Determine the [x, y] coordinate at the center of the cell enclosing the given text.  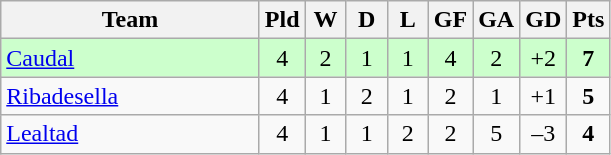
–3 [544, 134]
+2 [544, 58]
GD [544, 20]
W [326, 20]
7 [588, 58]
GA [496, 20]
Caudal [130, 58]
L [408, 20]
Pts [588, 20]
Team [130, 20]
+1 [544, 96]
Lealtad [130, 134]
GF [450, 20]
Ribadesella [130, 96]
D [366, 20]
Pld [282, 20]
